For the text-containing cell, return its midpoint in (x, y) coordinate format. 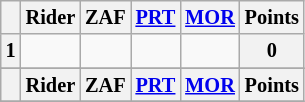
1 (11, 51)
0 (272, 51)
